Search for the cell housing the specified text and yield its (X, Y) center coordinate. 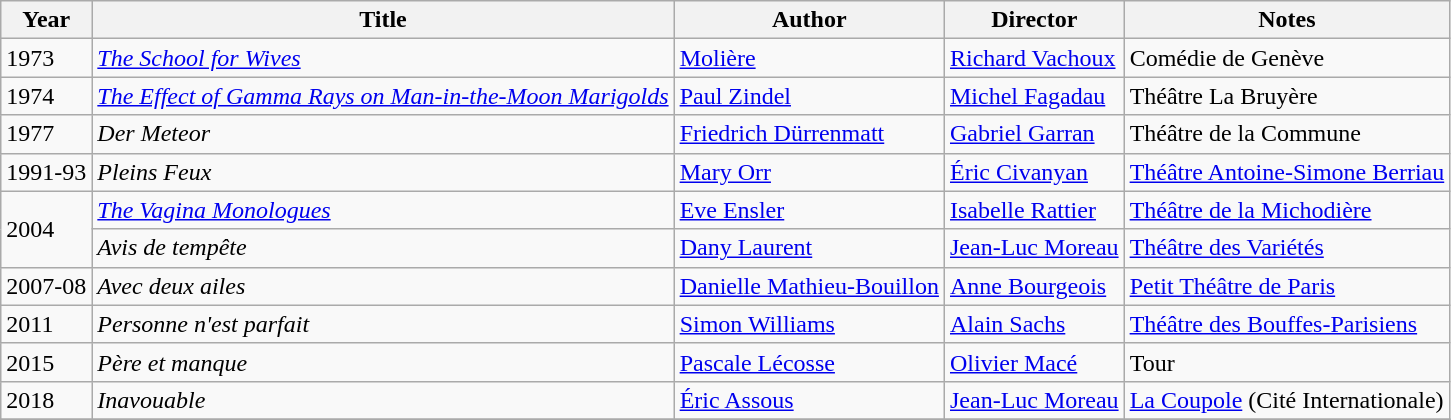
1973 (46, 58)
Pleins Feux (383, 172)
Avec deux ailes (383, 286)
Isabelle Rattier (1034, 210)
Simon Williams (809, 324)
Michel Fagadau (1034, 96)
Pascale Lécosse (809, 362)
Théâtre des Bouffes-Parisiens (1287, 324)
Molière (809, 58)
Théâtre des Variétés (1287, 248)
2015 (46, 362)
Gabriel Garran (1034, 134)
Friedrich Dürrenmatt (809, 134)
Anne Bourgeois (1034, 286)
2004 (46, 229)
The Effect of Gamma Rays on Man-in-the-Moon Marigolds (383, 96)
Dany Laurent (809, 248)
2007-08 (46, 286)
1974 (46, 96)
Der Meteor (383, 134)
Year (46, 20)
Alain Sachs (1034, 324)
Title (383, 20)
2011 (46, 324)
1991-93 (46, 172)
Director (1034, 20)
Richard Vachoux (1034, 58)
Petit Théâtre de Paris (1287, 286)
Danielle Mathieu-Bouillon (809, 286)
The Vagina Monologues (383, 210)
Eve Ensler (809, 210)
The School for Wives (383, 58)
2018 (46, 400)
Théâtre de la Commune (1287, 134)
1977 (46, 134)
Inavouable (383, 400)
La Coupole (Cité Internationale) (1287, 400)
Théâtre Antoine-Simone Berriau (1287, 172)
Avis de tempête (383, 248)
Author (809, 20)
Éric Civanyan (1034, 172)
Père et manque (383, 362)
Mary Orr (809, 172)
Notes (1287, 20)
Olivier Macé (1034, 362)
Comédie de Genève (1287, 58)
Éric Assous (809, 400)
Théâtre de la Michodière (1287, 210)
Théâtre La Bruyère (1287, 96)
Personne n'est parfait (383, 324)
Tour (1287, 362)
Paul Zindel (809, 96)
